Provide the [x, y] coordinate of the cell's center where the given text is located.  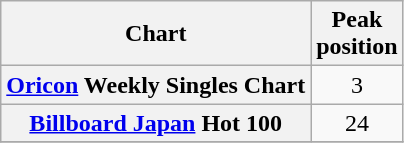
24 [357, 123]
Oricon Weekly Singles Chart [156, 85]
Billboard Japan Hot 100 [156, 123]
Chart [156, 34]
3 [357, 85]
Peakposition [357, 34]
